For the text-containing cell, return its midpoint in (x, y) coordinate format. 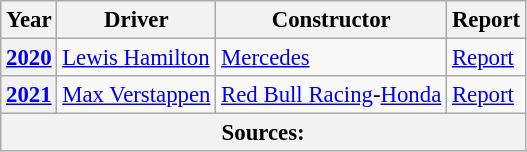
Sources: (264, 133)
2020 (29, 58)
2021 (29, 95)
Constructor (332, 20)
Mercedes (332, 58)
Lewis Hamilton (136, 58)
Driver (136, 20)
Max Verstappen (136, 95)
Red Bull Racing-Honda (332, 95)
Year (29, 20)
